Output the [x, y] coordinate of the center of the cell containing the given text.  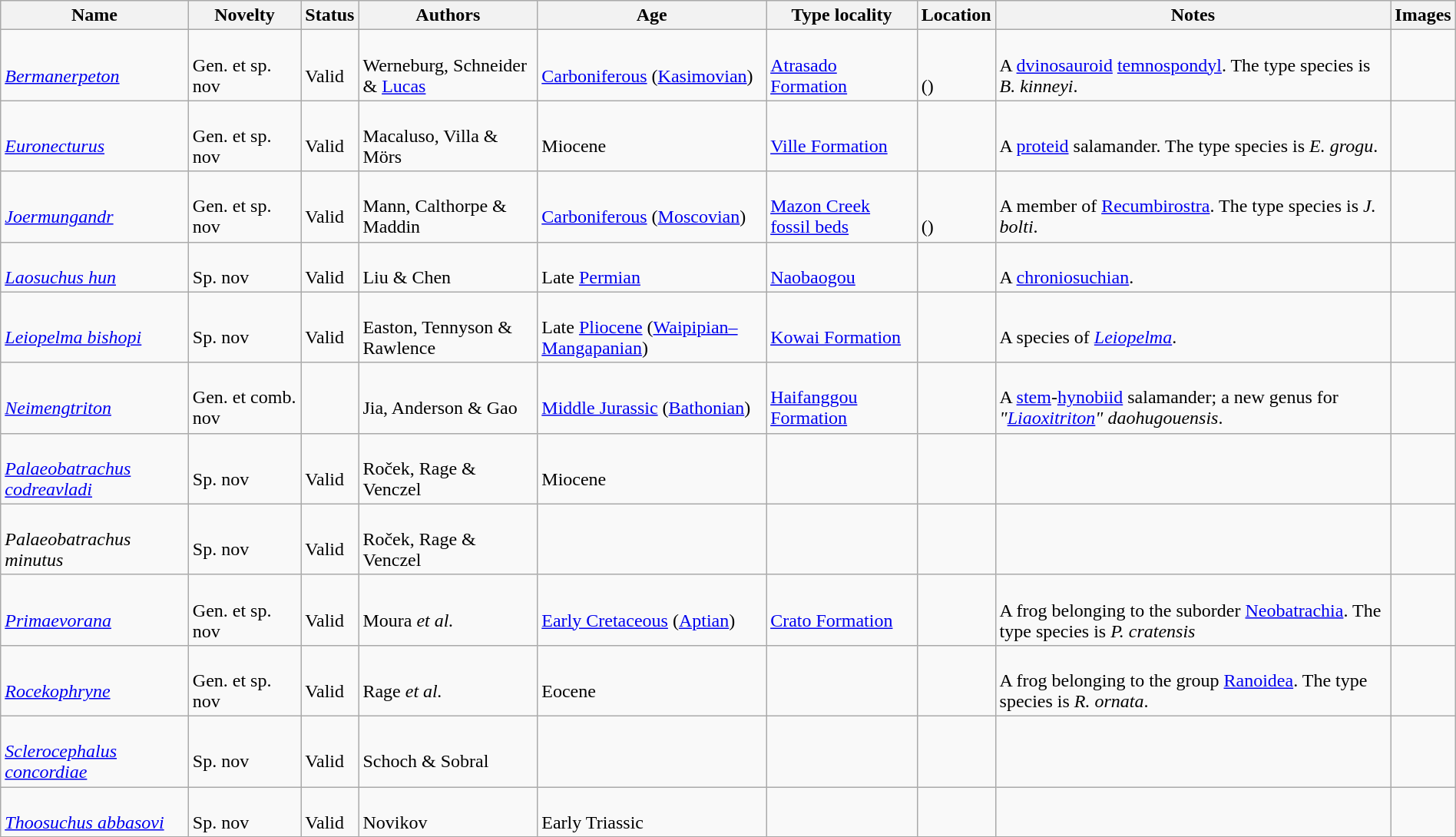
Joermungandr [95, 207]
A proteid salamander. The type species is E. grogu. [1193, 136]
A frog belonging to the group Ranoidea. The type species is R. ornata. [1193, 680]
Thoosuchus abbasovi [95, 811]
Macaluso, Villa & Mörs [448, 136]
Rocekophryne [95, 680]
A member of Recumbirostra. The type species is J. bolti. [1193, 207]
Late Permian [652, 267]
Werneburg, Schneider & Lucas [448, 65]
A dvinosauroid temnospondyl. The type species is B. kinneyi. [1193, 65]
Sclerocephalus concordiae [95, 751]
Moura et al. [448, 610]
Eocene [652, 680]
Palaeobatrachus minutus [95, 539]
Age [652, 15]
Kowai Formation [842, 327]
Primaevorana [95, 610]
Mazon Creek fossil beds [842, 207]
Liu & Chen [448, 267]
Crato Formation [842, 610]
Notes [1193, 15]
Novelty [244, 15]
Euronecturus [95, 136]
Palaeobatrachus codreavladi [95, 468]
Leiopelma bishopi [95, 327]
Middle Jurassic (Bathonian) [652, 398]
Early Triassic [652, 811]
Type locality [842, 15]
Bermanerpeton [95, 65]
Neimengtriton [95, 398]
A species of Leiopelma. [1193, 327]
Location [956, 15]
A chroniosuchian. [1193, 267]
Easton, Tennyson & Rawlence [448, 327]
Images [1423, 15]
Rage et al. [448, 680]
Naobaogou [842, 267]
Novikov [448, 811]
Jia, Anderson & Gao [448, 398]
Schoch & Sobral [448, 751]
Status [330, 15]
Haifanggou Formation [842, 398]
A frog belonging to the suborder Neobatrachia. The type species is P. cratensis [1193, 610]
Late Pliocene (Waipipian–Mangapanian) [652, 327]
Atrasado Formation [842, 65]
Laosuchus hun [95, 267]
Authors [448, 15]
Ville Formation [842, 136]
Carboniferous (Moscovian) [652, 207]
Gen. et comb. nov [244, 398]
A stem-hynobiid salamander; a new genus for "Liaoxitriton" daohugouensis. [1193, 398]
Name [95, 15]
Early Cretaceous (Aptian) [652, 610]
Mann, Calthorpe & Maddin [448, 207]
Carboniferous (Kasimovian) [652, 65]
